Extract the (X, Y) coordinate from the center of the cell holding the provided text.  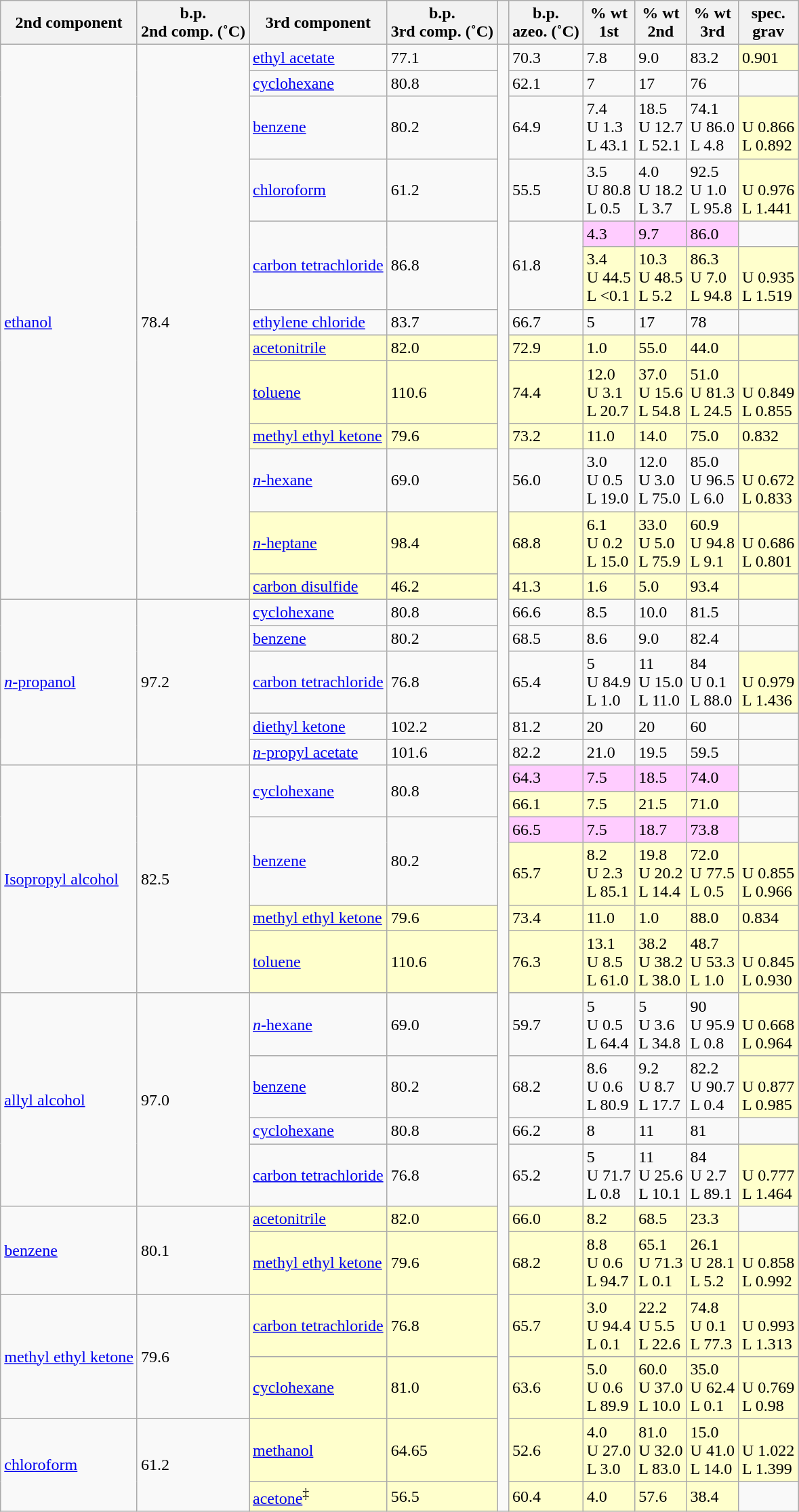
diethyl ketone (319, 727)
38.2U 38.2L 38.0 (661, 962)
48.7U 53.3L 1.0 (712, 962)
ethyl acetate (319, 58)
74.8U 0.1L 77.3 (712, 1326)
84U 0.1L 88.0 (712, 682)
60.9U 94.8L 9.1 (712, 542)
7 (609, 83)
11U 25.6L 10.1 (661, 1175)
52.6 (546, 1450)
37.0U 15.6L 54.8 (661, 392)
10.0 (661, 613)
5 (609, 322)
60.4 (546, 1496)
8.2 (609, 1219)
60.0U 37.0L 10.0 (661, 1388)
% wt1st (609, 23)
81.2 (546, 727)
b.p.2nd comp. (˚C) (192, 23)
11 (661, 1130)
73.2 (546, 436)
4.0 (609, 1496)
18.7 (661, 830)
82.2 (546, 752)
71.0 (712, 804)
72.0U 77.5L 0.5 (712, 874)
26.1U 28.1L 5.2 (712, 1263)
86.3U 7.0L 94.8 (712, 278)
0.901 (768, 58)
68.8 (546, 542)
35.0U 62.4L 0.1 (712, 1388)
85.0U 96.5L 6.0 (712, 480)
U 0.849L 0.855 (768, 392)
U 0.777L 1.464 (768, 1175)
80.1 (192, 1250)
12.0U 3.0L 75.0 (661, 480)
90U 95.9L 0.8 (712, 1024)
methanol (319, 1450)
n-propanol (69, 682)
7.4U 1.3L 43.1 (609, 127)
86.8 (442, 265)
102.2 (442, 727)
6.1U 0.2L 15.0 (609, 542)
n-propyl acetate (319, 752)
66.0 (546, 1219)
73.8 (712, 830)
0.834 (768, 918)
82.5 (192, 879)
5U 0.5L 64.4 (609, 1024)
56.5 (442, 1496)
U 0.845L 0.930 (768, 962)
73.4 (546, 918)
U 0.672L 0.833 (768, 480)
19.8U 20.2L 14.4 (661, 874)
3.0U 0.5L 19.0 (609, 480)
65.4 (546, 682)
76 (712, 83)
8.2U 2.3L 85.1 (609, 874)
9.2U 8.7L 17.7 (661, 1086)
14.0 (661, 436)
86.0 (712, 234)
57.6 (661, 1496)
82.2U 90.7L 0.4 (712, 1086)
64.3 (546, 778)
74.1U 86.0L 4.8 (712, 127)
U 0.877L 0.985 (768, 1086)
U 0.769L 0.98 (768, 1388)
U 0.979L 1.436 (768, 682)
59.7 (546, 1024)
63.6 (546, 1388)
21.0 (609, 752)
5U 71.7L 0.8 (609, 1175)
7.8 (609, 58)
8.8U 0.6L 94.7 (609, 1263)
81 (712, 1130)
97.2 (192, 682)
8.6 (609, 638)
77.1 (442, 58)
% wt3rd (712, 23)
allyl alcohol (69, 1099)
U 0.866L 0.892 (768, 127)
55.5 (546, 190)
23.3 (712, 1219)
U 0.855L 0.966 (768, 874)
81.5 (712, 613)
8 (609, 1130)
19.5 (661, 752)
76.3 (546, 962)
66.6 (546, 613)
78.4 (192, 323)
70.3 (546, 58)
84U 2.7L 89.1 (712, 1175)
61.8 (546, 265)
83.7 (442, 322)
U 0.935L 1.519 (768, 278)
0.832 (768, 436)
8.5 (609, 613)
60 (712, 727)
b.p.azeo. (˚C) (546, 23)
56.0 (546, 480)
59.5 (712, 752)
acetone‡ (319, 1496)
66.1 (546, 804)
carbon disulfide (319, 587)
10.3U 48.5L 5.2 (661, 278)
21.5 (661, 804)
41.3 (546, 587)
83.2 (712, 58)
5.0U 0.6L 89.9 (609, 1388)
65.1U 71.3L 0.1 (661, 1263)
ethanol (69, 323)
3.4U 44.5L <0.1 (609, 278)
65.2 (546, 1175)
93.4 (712, 587)
3rd component (319, 23)
5.0 (661, 587)
U 1.022L 1.399 (768, 1450)
Isopropyl alcohol (69, 879)
62.1 (546, 83)
38.4 (712, 1496)
81.0U 32.0L 83.0 (661, 1450)
81.0 (442, 1388)
92.5U 1.0L 95.8 (712, 190)
78 (712, 322)
82.4 (712, 638)
55.0 (661, 348)
U 0.668L 0.964 (768, 1024)
15.0U 41.0L 14.0 (712, 1450)
12.0U 3.1L 20.7 (609, 392)
33.0U 5.0L 75.9 (661, 542)
44.0 (712, 348)
n-heptane (319, 542)
% wt2nd (661, 23)
3.0U 94.4L 0.1 (609, 1326)
11U 15.0L 11.0 (661, 682)
2nd component (69, 23)
U 0.993L 1.313 (768, 1326)
88.0 (712, 918)
22.2U 5.5L 22.6 (661, 1326)
64.65 (442, 1450)
b.p.3rd comp. (˚C) (442, 23)
U 0.686L 0.801 (768, 542)
4.0U 18.2L 3.7 (661, 190)
8.6U 0.6L 80.9 (609, 1086)
13.1U 8.5L 61.0 (609, 962)
U 0.976L 1.441 (768, 190)
9.7 (661, 234)
18.5U 12.7L 52.1 (661, 127)
46.2 (442, 587)
U 0.858L 0.992 (768, 1263)
97.0 (192, 1099)
ethylene chloride (319, 322)
74.0 (712, 778)
101.6 (442, 752)
66.2 (546, 1130)
64.9 (546, 127)
75.0 (712, 436)
4.0U 27.0L 3.0 (609, 1450)
66.5 (546, 830)
51.0U 81.3L 24.5 (712, 392)
98.4 (442, 542)
3.5U 80.8L 0.5 (609, 190)
1.6 (609, 587)
5U 3.6L 34.8 (661, 1024)
66.7 (546, 322)
72.9 (546, 348)
4.3 (609, 234)
spec.grav (768, 23)
74.4 (546, 392)
18.5 (661, 778)
5U 84.9L 1.0 (609, 682)
